Output the (x, y) coordinate of the center of the cell containing the given text.  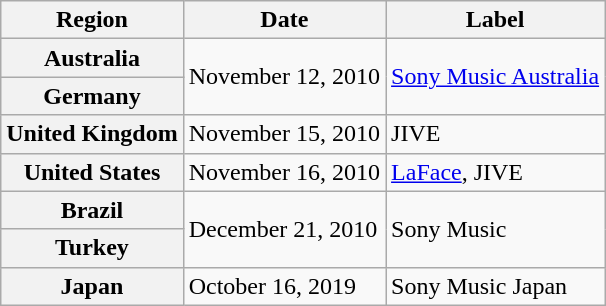
Sony Music (496, 229)
Sony Music Japan (496, 286)
United Kingdom (92, 134)
Australia (92, 58)
Japan (92, 286)
United States (92, 172)
November 16, 2010 (284, 172)
Germany (92, 96)
Brazil (92, 210)
Region (92, 20)
LaFace, JIVE (496, 172)
Sony Music Australia (496, 77)
November 12, 2010 (284, 77)
Turkey (92, 248)
October 16, 2019 (284, 286)
December 21, 2010 (284, 229)
JIVE (496, 134)
Label (496, 20)
November 15, 2010 (284, 134)
Date (284, 20)
